Identify which cell holds the provided text, then report its [X, Y] central coordinate. 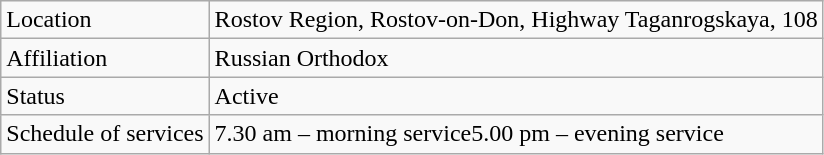
Schedule of services [105, 134]
Location [105, 20]
Status [105, 96]
7.30 am – morning service5.00 pm – evening service [516, 134]
Russian Orthodox [516, 58]
Active [516, 96]
Affiliation [105, 58]
Rostov Region, Rostov-on-Don, Highway Taganrogskaya, 108 [516, 20]
